Find where the given text appears and provide that cell's center as [x, y] coordinate. 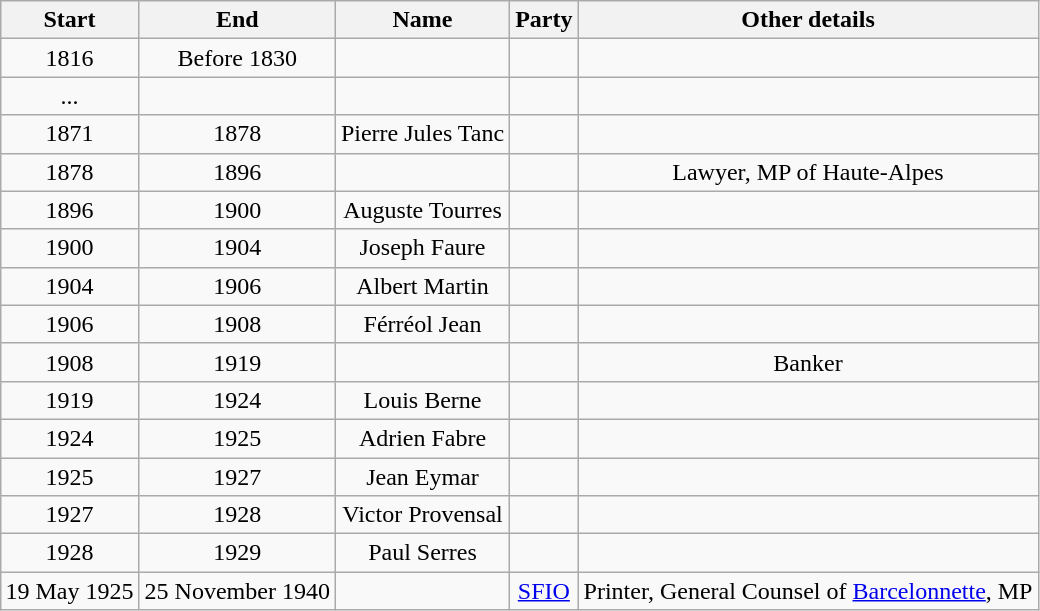
... [70, 96]
1816 [70, 58]
Jean Eymar [422, 477]
Lawyer, MP of Haute-Alpes [808, 172]
Paul Serres [422, 553]
Printer, General Counsel of Barcelonnette, MP [808, 591]
Joseph Faure [422, 248]
1871 [70, 134]
Other details [808, 20]
Pierre Jules Tanc [422, 134]
Adrien Fabre [422, 438]
End [237, 20]
Before 1830 [237, 58]
1929 [237, 553]
Victor Provensal [422, 515]
Name [422, 20]
Party [544, 20]
SFIO [544, 591]
25 November 1940 [237, 591]
Albert Martin [422, 286]
19 May 1925 [70, 591]
Banker [808, 362]
Start [70, 20]
Férréol Jean [422, 324]
Auguste Tourres [422, 210]
Louis Berne [422, 400]
